Capture the cell that displays the provided text and extract its [X, Y] central coordinate. 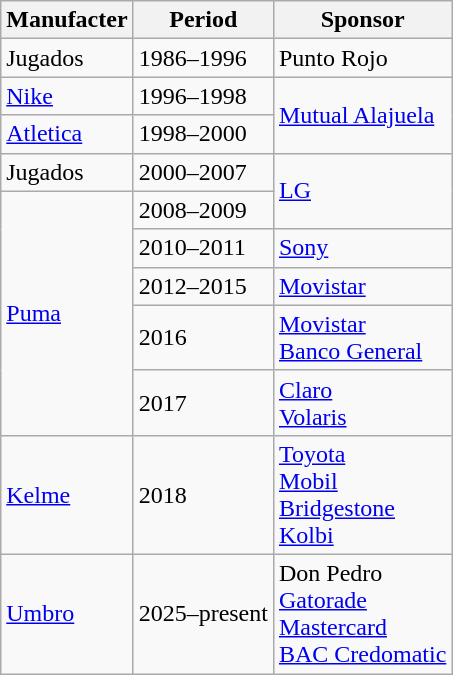
1986–1996 [203, 58]
Toyota Mobil Bridgestone Kolbi [362, 494]
Movistar [362, 286]
Manufacter [67, 20]
Movistar Banco General [362, 338]
2012–2015 [203, 286]
1996–1998 [203, 96]
Sponsor [362, 20]
Period [203, 20]
Puma [67, 313]
2016 [203, 338]
1998–2000 [203, 134]
2017 [203, 402]
2008–2009 [203, 210]
Sony [362, 248]
2025–present [203, 614]
Atletica [67, 134]
ClaroVolaris [362, 402]
Kelme [67, 494]
Mutual Alajuela [362, 115]
Punto Rojo [362, 58]
2010–2011 [203, 248]
Nike [67, 96]
2018 [203, 494]
2000–2007 [203, 172]
Umbro [67, 614]
Don Pedro Gatorade Mastercard BAC Credomatic [362, 614]
LG [362, 191]
